Return [x, y] of the center of cell containing provided text 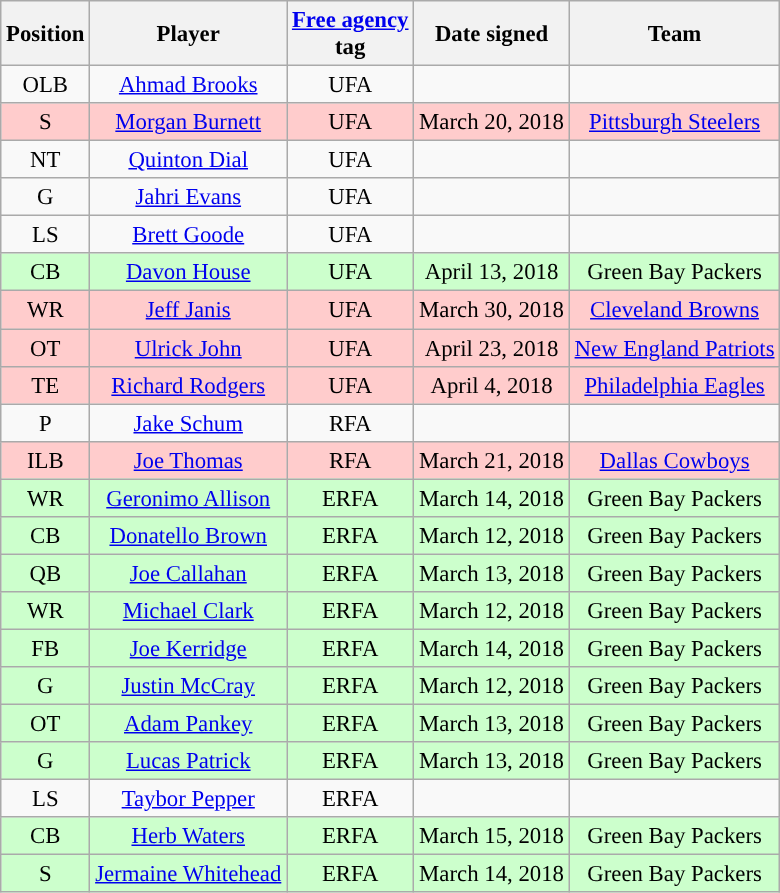
NT [46, 160]
Player [188, 34]
New England Patriots [674, 348]
April 23, 2018 [492, 348]
Taybor Pepper [188, 799]
QB [46, 573]
Pittsburgh Steelers [674, 122]
March 21, 2018 [492, 460]
Ulrick John [188, 348]
P [46, 423]
March 15, 2018 [492, 836]
Adam Pankey [188, 724]
March 30, 2018 [492, 310]
Jahri Evans [188, 197]
Joe Thomas [188, 460]
Jake Schum [188, 423]
OLB [46, 85]
March 20, 2018 [492, 122]
TE [46, 385]
FB [46, 648]
Davon House [188, 273]
Richard Rodgers [188, 385]
April 13, 2018 [492, 273]
Cleveland Browns [674, 310]
Position [46, 34]
Lucas Patrick [188, 761]
April 4, 2018 [492, 385]
Philadelphia Eagles [674, 385]
Morgan Burnett [188, 122]
Jermaine Whitehead [188, 874]
Michael Clark [188, 611]
Jeff Janis [188, 310]
Herb Waters [188, 836]
Brett Goode [188, 235]
Date signed [492, 34]
Joe Callahan [188, 573]
Geronimo Allison [188, 498]
Justin McCray [188, 686]
Ahmad Brooks [188, 85]
Donatello Brown [188, 536]
Dallas Cowboys [674, 460]
Quinton Dial [188, 160]
Team [674, 34]
ILB [46, 460]
Joe Kerridge [188, 648]
Free agencytag [350, 34]
